From the cell containing the given text, extract its center point as [X, Y] coordinate. 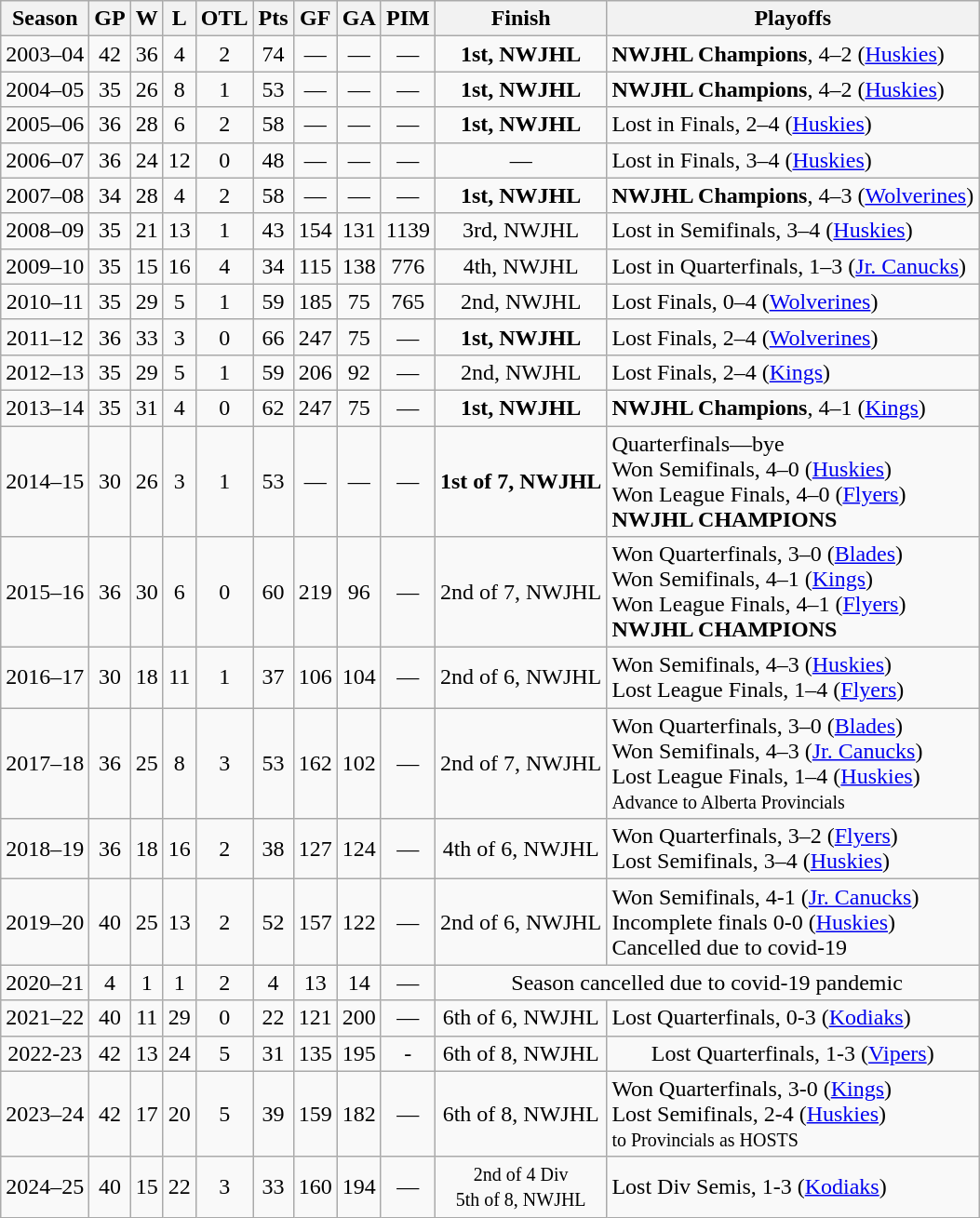
Lost in Semifinals, 3–4 (Huskies) [793, 231]
Lost Finals, 2–4 (Wolverines) [793, 337]
127 [315, 849]
Lost in Quarterfinals, 1–3 (Jr. Canucks) [793, 266]
2006–07 [45, 160]
2009–10 [45, 266]
43 [274, 231]
38 [274, 849]
NWJHL Champions, 4–3 (Wolverines) [793, 195]
66 [274, 337]
Won Semifinals, 4–3 (Huskies)Lost League Finals, 1–4 (Flyers) [793, 677]
157 [315, 922]
121 [315, 1018]
20 [179, 1114]
2007–08 [45, 195]
37 [274, 677]
2005–06 [45, 125]
Won Semifinals, 4-1 (Jr. Canucks)Incomplete finals 0-0 (Huskies)Cancelled due to covid-19 [793, 922]
2014–15 [45, 482]
Won Quarterfinals, 3–0 (Blades)Won Semifinals, 4–3 (Jr. Canucks)Lost League Finals, 1–4 (Huskies)Advance to Alberta Provincials [793, 763]
160 [315, 1187]
135 [315, 1053]
2016–17 [45, 677]
Lost Quarterfinals, 1-3 (Vipers) [793, 1053]
2013–14 [45, 408]
200 [359, 1018]
159 [315, 1114]
Finish [520, 19]
122 [359, 922]
2003–04 [45, 54]
Pts [274, 19]
2nd of 4 Div5th of 8, NWJHL [520, 1187]
2021–22 [45, 1018]
4th, NWJHL [520, 266]
Playoffs [793, 19]
2024–25 [45, 1187]
21 [147, 231]
1st of 7, NWJHL [520, 482]
138 [359, 266]
92 [359, 372]
2018–19 [45, 849]
2022-23 [45, 1053]
2017–18 [45, 763]
Lost in Finals, 2–4 (Huskies) [793, 125]
12 [179, 160]
2015–16 [45, 592]
Lost Finals, 2–4 (Kings) [793, 372]
52 [274, 922]
Lost Quarterfinals, 0-3 (Kodiaks) [793, 1018]
2011–12 [45, 337]
776 [408, 266]
48 [274, 160]
4th of 6, NWJHL [520, 849]
131 [359, 231]
2012–13 [45, 372]
Won Quarterfinals, 3-0 (Kings)Lost Semifinals, 2-4 (Huskies)to Provincials as HOSTS [793, 1114]
115 [315, 266]
62 [274, 408]
60 [274, 592]
Won Quarterfinals, 3–2 (Flyers)Lost Semifinals, 3–4 (Huskies) [793, 849]
124 [359, 849]
96 [359, 592]
L [179, 19]
Won Quarterfinals, 3–0 (Blades)Won Semifinals, 4–1 (Kings)Won League Finals, 4–1 (Flyers)NWJHL CHAMPIONS [793, 592]
39 [274, 1114]
Lost Div Semis, 1-3 (Kodiaks) [793, 1187]
194 [359, 1187]
219 [315, 592]
106 [315, 677]
2020–21 [45, 983]
Season cancelled due to covid-19 pandemic [706, 983]
NWJHL Champions, 4–1 (Kings) [793, 408]
Quarterfinals—byeWon Semifinals, 4–0 (Huskies)Won League Finals, 4–0 (Flyers)NWJHL CHAMPIONS [793, 482]
Season [45, 19]
195 [359, 1053]
1139 [408, 231]
2008–09 [45, 231]
154 [315, 231]
PIM [408, 19]
102 [359, 763]
162 [315, 763]
GA [359, 19]
2010–11 [45, 301]
Lost in Finals, 3–4 (Huskies) [793, 160]
Lost Finals, 0–4 (Wolverines) [793, 301]
182 [359, 1114]
14 [359, 983]
GF [315, 19]
OTL [224, 19]
3rd, NWJHL [520, 231]
2004–05 [45, 89]
W [147, 19]
74 [274, 54]
GP [110, 19]
6th of 6, NWJHL [520, 1018]
185 [315, 301]
- [408, 1053]
2023–24 [45, 1114]
17 [147, 1114]
765 [408, 301]
104 [359, 677]
2019–20 [45, 922]
206 [315, 372]
